Search for the cell housing the specified text and yield its (x, y) center coordinate. 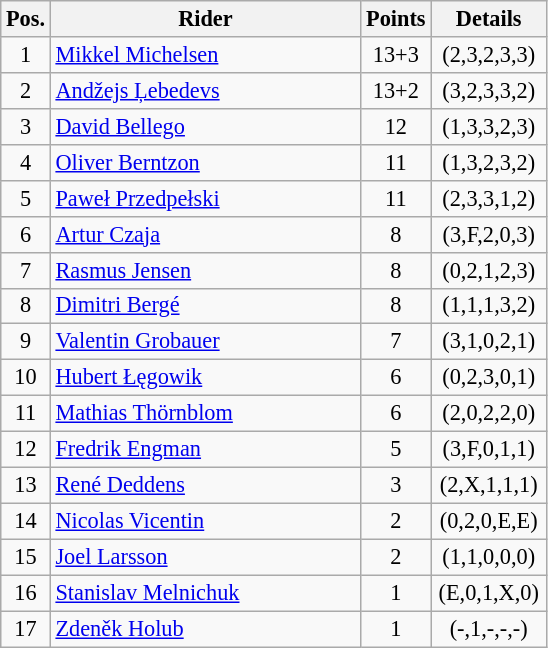
Stanislav Melnichuk (205, 593)
13+2 (396, 90)
(3,2,3,3,2) (488, 90)
10 (26, 378)
4 (26, 162)
Valentin Grobauer (205, 342)
(-,1,-,-,-) (488, 629)
13+3 (396, 55)
(1,3,3,2,3) (488, 126)
Rasmus Jensen (205, 270)
(2,0,2,2,0) (488, 414)
(2,3,2,3,3) (488, 55)
René Deddens (205, 485)
(2,X,1,1,1) (488, 485)
(2,3,3,1,2) (488, 198)
Dimitri Bergé (205, 306)
(0,2,1,2,3) (488, 270)
Mikkel Michelsen (205, 55)
Artur Czaja (205, 234)
17 (26, 629)
(3,F,2,0,3) (488, 234)
Nicolas Vicentin (205, 521)
David Bellego (205, 126)
Oliver Berntzon (205, 162)
Zdeněk Holub (205, 629)
(1,1,1,3,2) (488, 306)
Andžejs Ļebedevs (205, 90)
13 (26, 485)
Pos. (26, 19)
Hubert Łęgowik (205, 378)
9 (26, 342)
(3,F,0,1,1) (488, 450)
(1,1,0,0,0) (488, 557)
Points (396, 19)
(0,2,0,E,E) (488, 521)
(3,1,0,2,1) (488, 342)
(E,0,1,X,0) (488, 593)
16 (26, 593)
15 (26, 557)
Joel Larsson (205, 557)
Fredrik Engman (205, 450)
14 (26, 521)
Details (488, 19)
Paweł Przedpełski (205, 198)
(1,3,2,3,2) (488, 162)
Mathias Thörnblom (205, 414)
(0,2,3,0,1) (488, 378)
Rider (205, 19)
